Extract the [x, y] coordinate from the center of the cell holding the provided text.  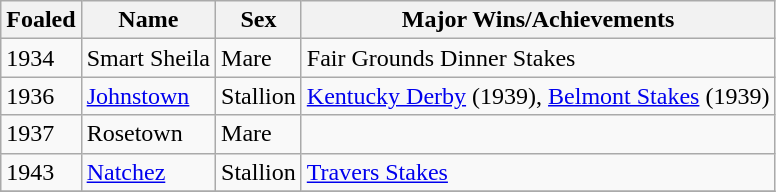
Smart Sheila [148, 58]
Rosetown [148, 134]
1943 [41, 172]
Sex [259, 20]
Natchez [148, 172]
Johnstown [148, 96]
Name [148, 20]
Foaled [41, 20]
1934 [41, 58]
Major Wins/Achievements [538, 20]
Kentucky Derby (1939), Belmont Stakes (1939) [538, 96]
Travers Stakes [538, 172]
Fair Grounds Dinner Stakes [538, 58]
1936 [41, 96]
1937 [41, 134]
